Output the (x, y) coordinate of the center of the cell containing the given text.  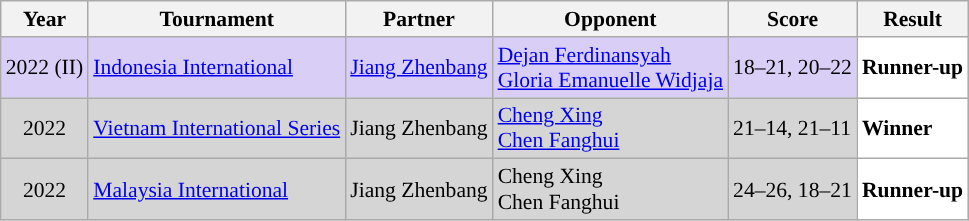
2022 (II) (44, 68)
21–14, 21–11 (792, 128)
18–21, 20–22 (792, 68)
Malaysia International (216, 190)
Indonesia International (216, 68)
Tournament (216, 19)
Score (792, 19)
Winner (912, 128)
Opponent (610, 19)
24–26, 18–21 (792, 190)
Year (44, 19)
Dejan Ferdinansyah Gloria Emanuelle Widjaja (610, 68)
Partner (418, 19)
Vietnam International Series (216, 128)
Result (912, 19)
